Provide the (x, y) coordinate of the cell's center where the given text is located.  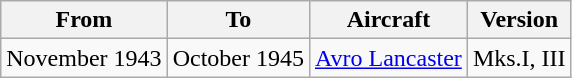
October 1945 (238, 58)
From (84, 20)
Aircraft (388, 20)
Version (519, 20)
To (238, 20)
Mks.I, III (519, 58)
November 1943 (84, 58)
Avro Lancaster (388, 58)
